Identify which cell holds the provided text, then report its (X, Y) central coordinate. 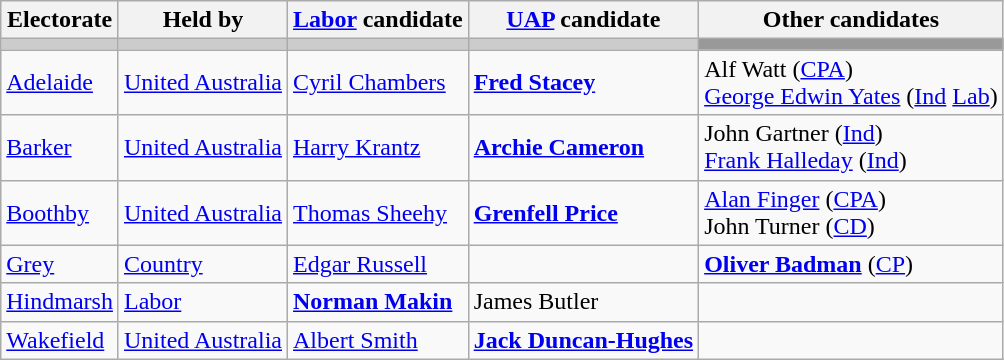
Albert Smith (378, 340)
Archie Cameron (583, 148)
Hindmarsh (60, 302)
Labor (202, 302)
Alan Finger (CPA)John Turner (CD) (852, 212)
Labor candidate (378, 20)
James Butler (583, 302)
Wakefield (60, 340)
Edgar Russell (378, 264)
John Gartner (Ind)Frank Halleday (Ind) (852, 148)
Barker (60, 148)
Jack Duncan-Hughes (583, 340)
Electorate (60, 20)
Boothby (60, 212)
Grenfell Price (583, 212)
Other candidates (852, 20)
Thomas Sheehy (378, 212)
Held by (202, 20)
Cyril Chambers (378, 82)
UAP candidate (583, 20)
Norman Makin (378, 302)
Country (202, 264)
Grey (60, 264)
Harry Krantz (378, 148)
Oliver Badman (CP) (852, 264)
Alf Watt (CPA)George Edwin Yates (Ind Lab) (852, 82)
Adelaide (60, 82)
Fred Stacey (583, 82)
